Scan for the cell matching the given text and deliver its (X, Y) coordinate at center. 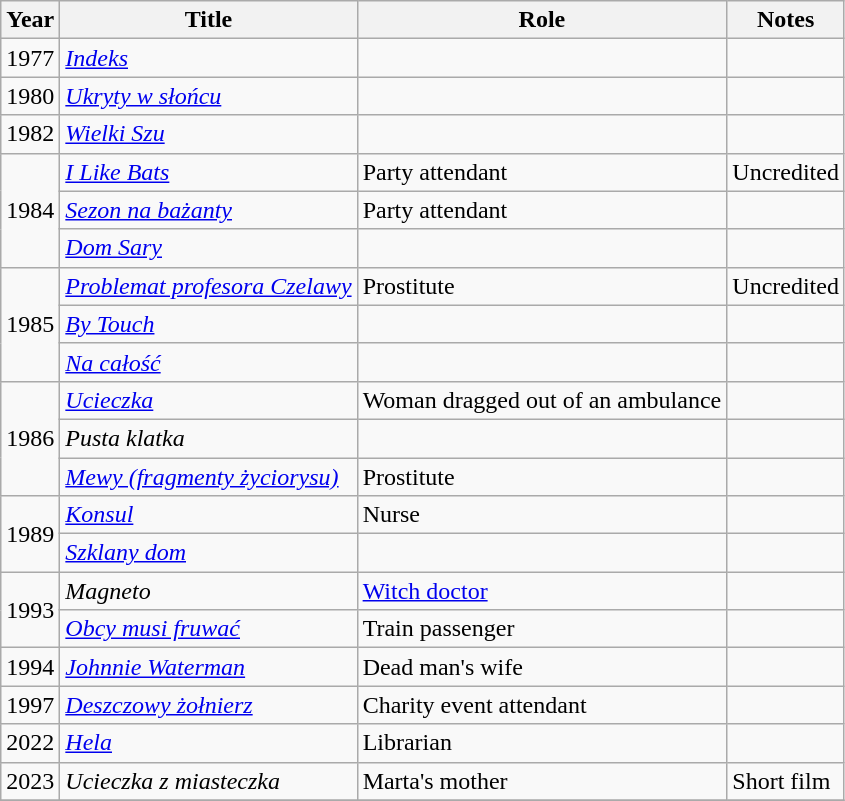
Obcy musi fruwać (208, 629)
Woman dragged out of an ambulance (542, 400)
I Like Bats (208, 172)
Title (208, 20)
Notes (786, 20)
Ukryty w słońcu (208, 96)
1982 (30, 134)
Role (542, 20)
Marta's mother (542, 781)
Szklany dom (208, 553)
By Touch (208, 324)
Ucieczka (208, 400)
Charity event attendant (542, 705)
Problemat profesora Czelawy (208, 286)
1989 (30, 534)
1986 (30, 438)
1984 (30, 210)
Dom Sary (208, 248)
Dead man's wife (542, 667)
2023 (30, 781)
Nurse (542, 515)
1985 (30, 324)
Pusta klatka (208, 438)
1980 (30, 96)
1993 (30, 610)
2022 (30, 743)
Konsul (208, 515)
Short film (786, 781)
Johnnie Waterman (208, 667)
Librarian (542, 743)
Magneto (208, 591)
Wielki Szu (208, 134)
Year (30, 20)
1977 (30, 58)
Train passenger (542, 629)
Na całość (208, 362)
Ucieczka z miasteczka (208, 781)
Sezon na bażanty (208, 210)
1997 (30, 705)
Deszczowy żołnierz (208, 705)
Hela (208, 743)
Indeks (208, 58)
Mewy (fragmenty życiorysu) (208, 477)
1994 (30, 667)
Witch doctor (542, 591)
